Return [X, Y] of the center of cell containing provided text 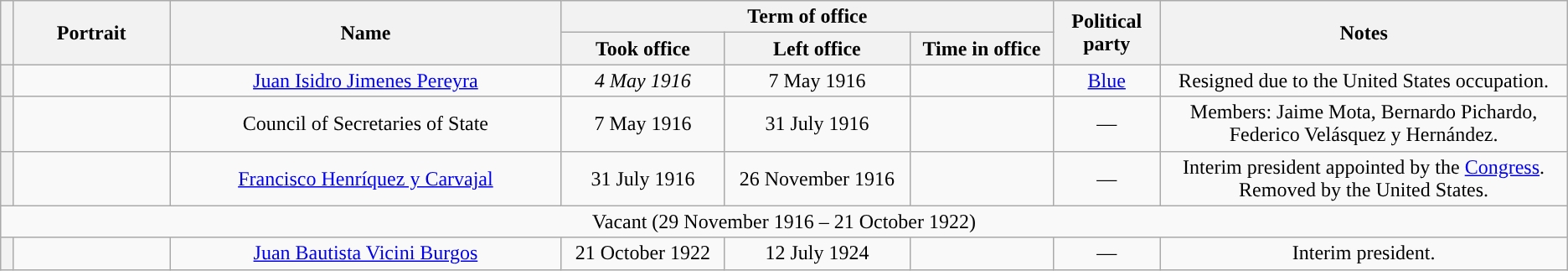
Juan Bautista Vicini Burgos [366, 253]
Time in office [982, 49]
4 May 1916 [642, 81]
Politicalparty [1107, 33]
Interim president appointed by the Congress. Removed by the United States. [1364, 178]
Juan Isidro Jimenes Pereyra [366, 81]
Vacant (29 November 1916 – 21 October 1922) [784, 221]
21 October 1922 [642, 253]
Left office [818, 49]
Interim president. [1364, 253]
Francisco Henríquez y Carvajal [366, 178]
Term of office [807, 17]
Council of Secretaries of State [366, 124]
Portrait [92, 33]
Name [366, 33]
Resigned due to the United States occupation. [1364, 81]
Took office [642, 49]
Members: Jaime Mota, Bernardo Pichardo, Federico Velásquez y Hernández. [1364, 124]
26 November 1916 [818, 178]
12 July 1924 [818, 253]
Blue [1107, 81]
Notes [1364, 33]
